For the text-containing cell, return its midpoint in (x, y) coordinate format. 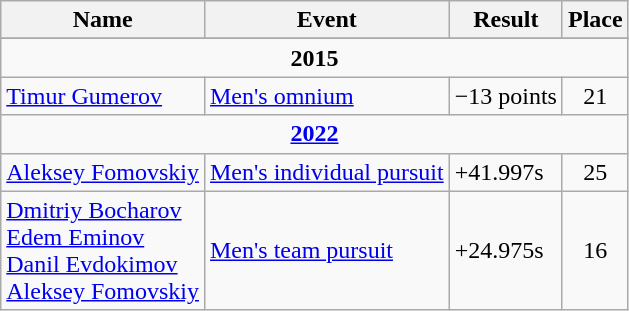
Timur Gumerov (103, 96)
Men's team pursuit (326, 250)
2015 (314, 58)
Aleksey Fomovskiy (103, 172)
Place (595, 20)
16 (595, 250)
−13 points (506, 96)
25 (595, 172)
21 (595, 96)
Men's omnium (326, 96)
Name (103, 20)
Dmitriy BocharovEdem EminovDanil EvdokimovAleksey Fomovskiy (103, 250)
Men's individual pursuit (326, 172)
Result (506, 20)
2022 (314, 134)
+24.975s (506, 250)
+41.997s (506, 172)
Event (326, 20)
